From the cell containing the given text, extract its center point as [X, Y] coordinate. 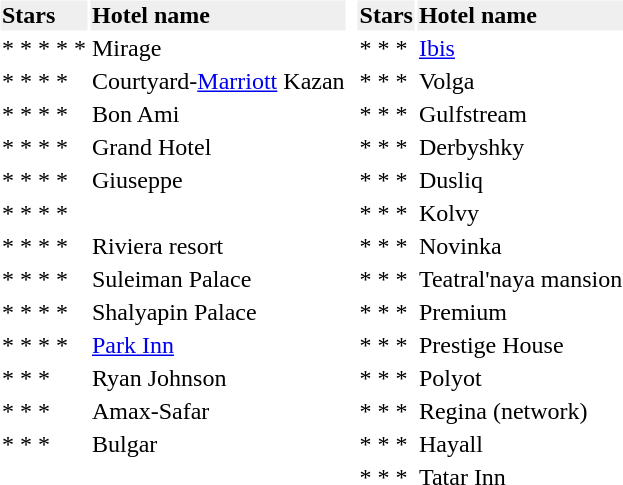
Volga [520, 81]
Derbyshky [520, 147]
Amax-Safar [218, 411]
Ibis [520, 49]
Kolvy [520, 213]
Gulfstream [520, 115]
Courtyard-Marriott Kazan [218, 81]
Giuseppe [218, 181]
Shalyapin Palace [218, 313]
Ryan Johnson [218, 379]
Premium [520, 313]
Mirage [218, 49]
Bon Ami [218, 115]
Park Inn [218, 345]
Bulgar [218, 445]
Hayall [520, 445]
Grand Hotel [218, 147]
Teatral'naya mansion [520, 279]
Riviera resort [218, 247]
Prestige House [520, 345]
Suleiman Palace [218, 279]
* * * * * [44, 49]
Regina (network) [520, 411]
Polyot [520, 379]
Novinka [520, 247]
Dusliq [520, 181]
